Return the (x, y) coordinate for the center point of the cell that contains the specified text.  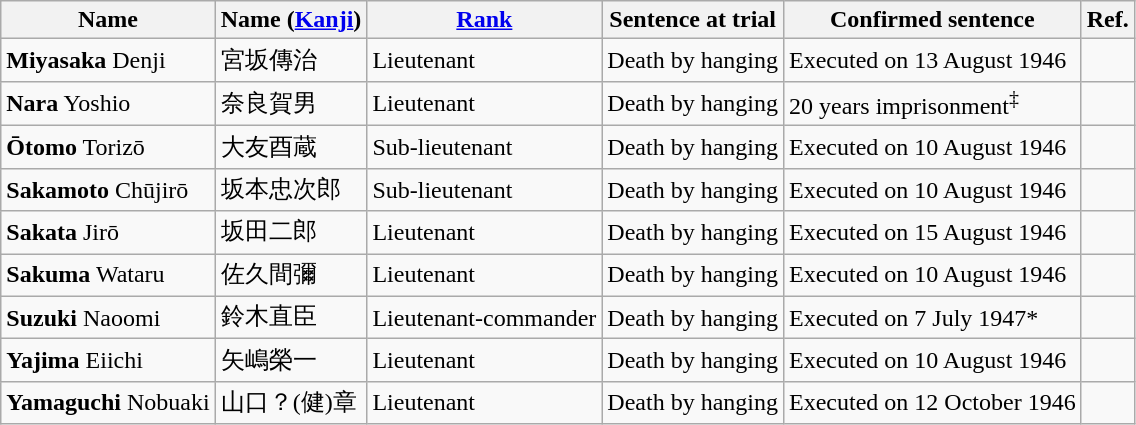
坂本忠次郎 (291, 190)
Executed on 12 October 1946 (933, 402)
Ref. (1108, 20)
Ōtomo Torizō (108, 148)
山口？(健)章 (291, 402)
宮坂傳治 (291, 60)
Rank (484, 20)
Name (108, 20)
奈良賀男 (291, 104)
Sakamoto Chūjirō (108, 190)
Suzuki Naoomi (108, 318)
Sakuma Wataru (108, 276)
Name (Kanji) (291, 20)
Lieutenant-commander (484, 318)
Yamaguchi Nobuaki (108, 402)
Sakata Jirō (108, 232)
矢嶋榮一 (291, 360)
Confirmed sentence (933, 20)
Executed on 15 August 1946 (933, 232)
坂田二郎 (291, 232)
鈴木直臣 (291, 318)
大友酉蔵 (291, 148)
Miyasaka Denji (108, 60)
20 years imprisonment‡ (933, 104)
Yajima Eiichi (108, 360)
Nara Yoshio (108, 104)
Executed on 7 July 1947* (933, 318)
Sentence at trial (693, 20)
Executed on 13 August 1946 (933, 60)
佐久間彌 (291, 276)
